Provide the [X, Y] coordinate of the cell's center where the given text is located.  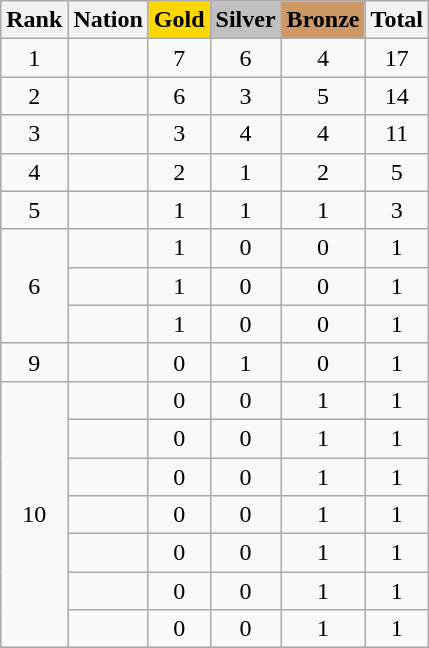
Bronze [323, 20]
Nation [108, 20]
7 [179, 58]
Total [397, 20]
Rank [34, 20]
10 [34, 514]
11 [397, 134]
14 [397, 96]
17 [397, 58]
9 [34, 362]
Gold [179, 20]
Silver [246, 20]
